For the text-containing cell, return its midpoint in [X, Y] coordinate format. 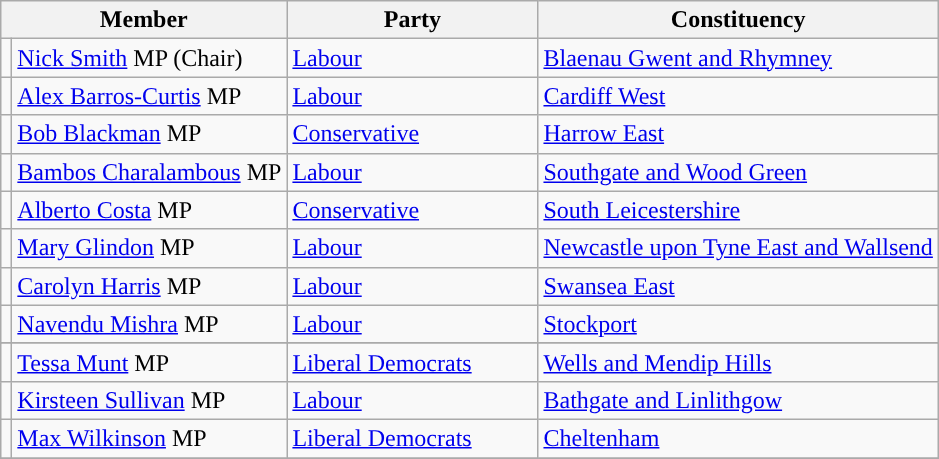
Navendu Mishra MP [150, 324]
Alberto Costa MP [150, 210]
Bambos Charalambous MP [150, 172]
Alex Barros-Curtis MP [150, 96]
Newcastle upon Tyne East and Wallsend [738, 248]
Harrow East [738, 134]
Constituency [738, 20]
Wells and Mendip Hills [738, 362]
Swansea East [738, 286]
Mary Glindon MP [150, 248]
Cheltenham [738, 438]
Member [144, 20]
Nick Smith MP (Chair) [150, 58]
Southgate and Wood Green [738, 172]
South Leicestershire [738, 210]
Max Wilkinson MP [150, 438]
Cardiff West [738, 96]
Bob Blackman MP [150, 134]
Tessa Munt MP [150, 362]
Blaenau Gwent and Rhymney [738, 58]
Carolyn Harris MP [150, 286]
Bathgate and Linlithgow [738, 400]
Party [412, 20]
Stockport [738, 324]
Kirsteen Sullivan MP [150, 400]
